Provide the (x, y) coordinate of the cell's center where the given text is located.  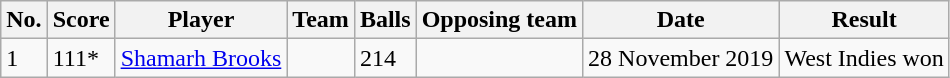
No. (24, 20)
Balls (385, 20)
28 November 2019 (681, 58)
1 (24, 58)
Result (864, 20)
Opposing team (499, 20)
West Indies won (864, 58)
Team (321, 20)
Player (201, 20)
Score (81, 20)
Date (681, 20)
214 (385, 58)
111* (81, 58)
Shamarh Brooks (201, 58)
